Provide the [X, Y] coordinate of the cell's center where the given text is located.  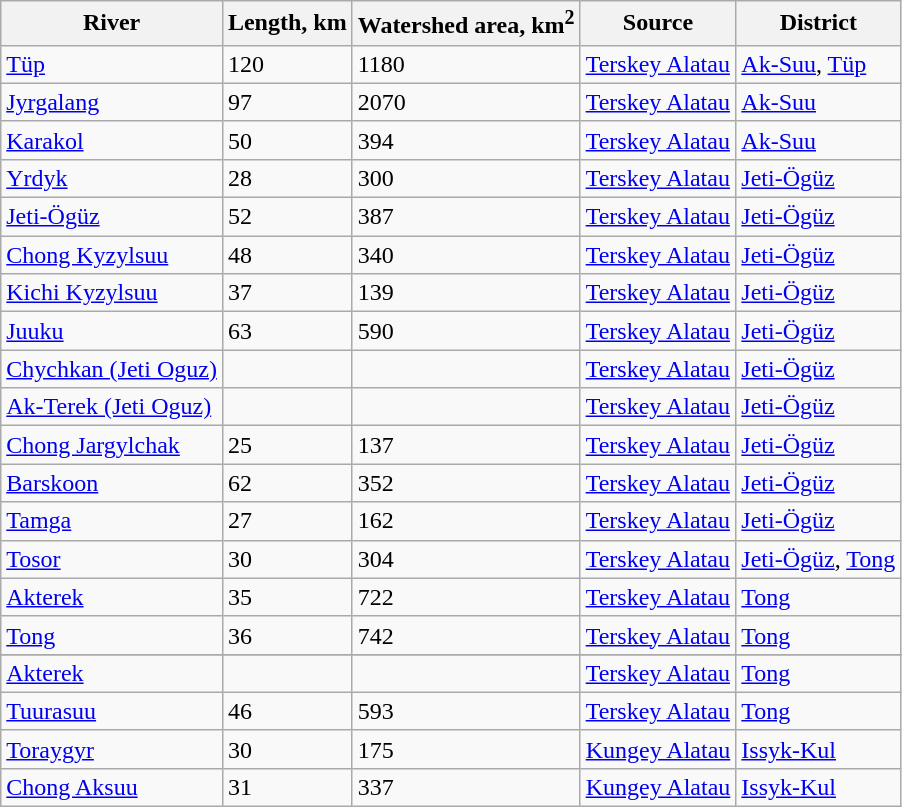
District [818, 24]
387 [466, 217]
175 [466, 749]
37 [287, 293]
28 [287, 178]
Toraygyr [112, 749]
300 [466, 178]
Length, km [287, 24]
25 [287, 445]
120 [287, 64]
304 [466, 559]
340 [466, 255]
Tosor [112, 559]
Karakol [112, 140]
722 [466, 597]
River [112, 24]
593 [466, 711]
63 [287, 331]
137 [466, 445]
Kichi Kyzylsuu [112, 293]
2070 [466, 102]
Ak-Suu, Tüp [818, 64]
Chong Jargylchak [112, 445]
139 [466, 293]
1180 [466, 64]
Jyrgalang [112, 102]
162 [466, 521]
Ak-Terek (Jeti Oguz) [112, 407]
31 [287, 787]
Tüp [112, 64]
46 [287, 711]
Chong Aksuu [112, 787]
Tamga [112, 521]
Watershed area, km2 [466, 24]
Barskoon [112, 483]
337 [466, 787]
50 [287, 140]
394 [466, 140]
36 [287, 635]
97 [287, 102]
52 [287, 217]
Source [658, 24]
Yrdyk [112, 178]
Juuku [112, 331]
590 [466, 331]
Chong Kyzylsuu [112, 255]
27 [287, 521]
48 [287, 255]
742 [466, 635]
62 [287, 483]
Jeti-Ögüz, Tong [818, 559]
35 [287, 597]
Tuurasuu [112, 711]
Chychkan (Jeti Oguz) [112, 369]
352 [466, 483]
